Return the [X, Y] coordinate for the center point of the cell that contains the specified text.  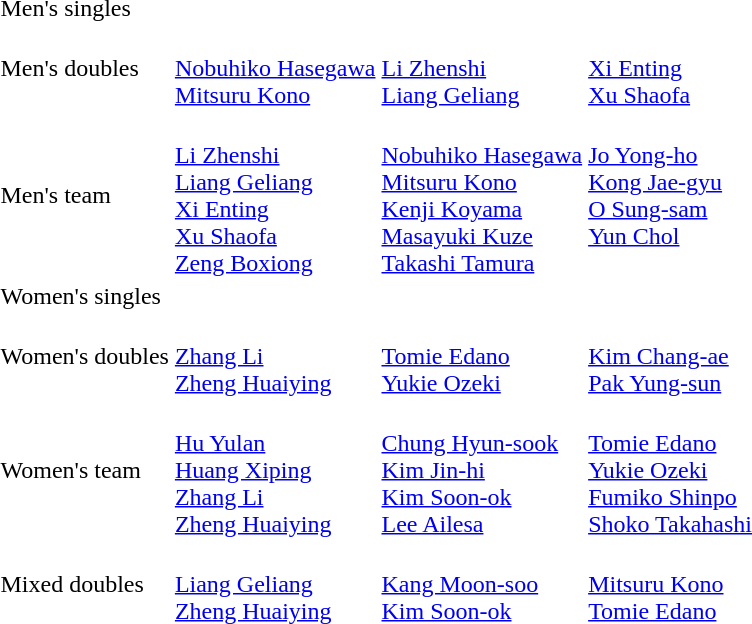
Nobuhiko HasegawaMitsuru Kono [275, 68]
Li ZhenshiLiang Geliang [482, 68]
Li ZhenshiLiang GeliangXi EntingXu ShaofaZeng Boxiong [275, 196]
Chung Hyun-sookKim Jin-hiKim Soon-okLee Ailesa [482, 470]
Tomie EdanoYukie Ozeki [482, 356]
Nobuhiko HasegawaMitsuru KonoKenji KoyamaMasayuki KuzeTakashi Tamura [482, 196]
Zhang LiZheng Huaiying [275, 356]
Hu YulanHuang XipingZhang LiZheng Huaiying [275, 470]
